From the cell containing the given text, extract its center point as (X, Y) coordinate. 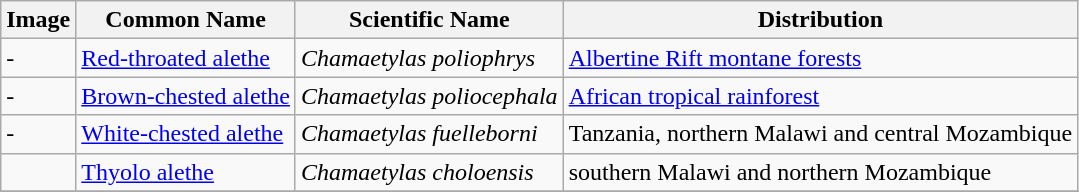
Image (38, 20)
Chamaetylas fuelleborni (429, 134)
Distribution (820, 20)
Chamaetylas choloensis (429, 172)
Red-throated alethe (186, 58)
Chamaetylas poliocephala (429, 96)
African tropical rainforest (820, 96)
White-chested alethe (186, 134)
Scientific Name (429, 20)
Brown-chested alethe (186, 96)
southern Malawi and northern Mozambique (820, 172)
Common Name (186, 20)
Thyolo alethe (186, 172)
Tanzania, northern Malawi and central Mozambique (820, 134)
Albertine Rift montane forests (820, 58)
Chamaetylas poliophrys (429, 58)
